Detect which cell encompasses the target text, then output its (X, Y) center coordinate. 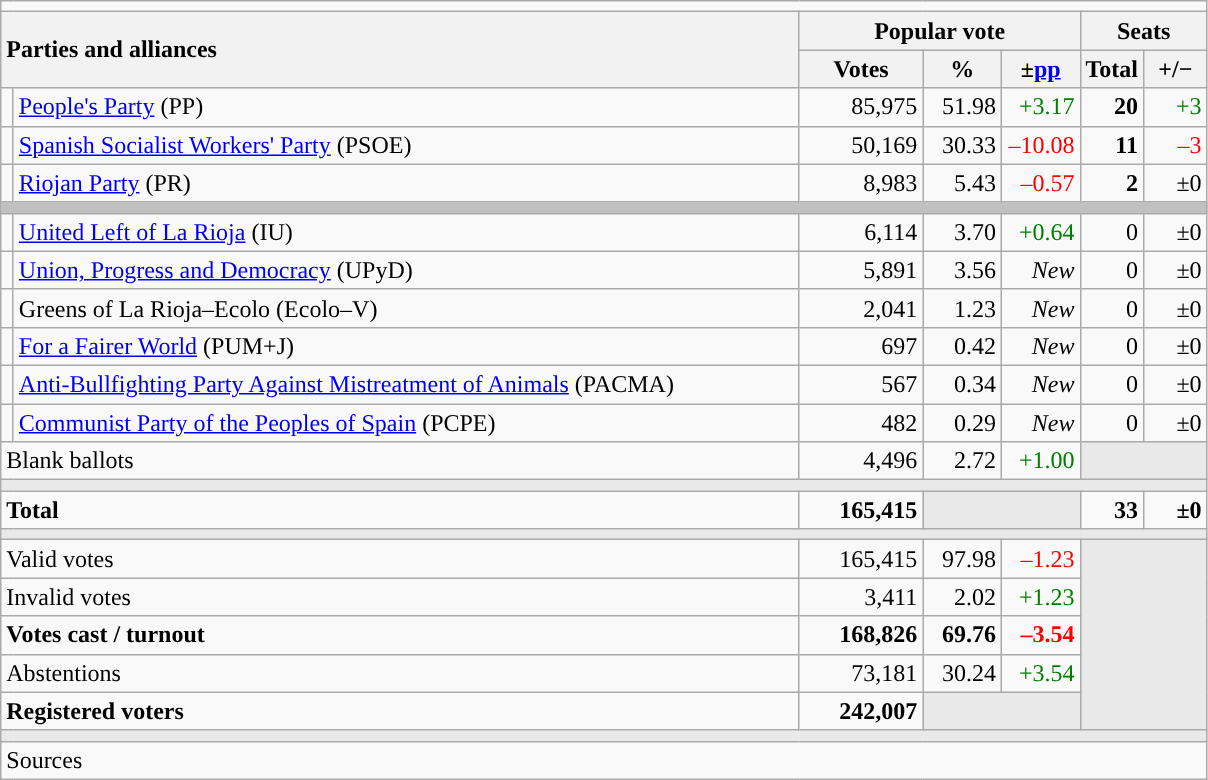
Communist Party of the Peoples of Spain (PCPE) (406, 423)
+/− (1176, 69)
Parties and alliances (400, 50)
+3.54 (1040, 673)
168,826 (861, 635)
30.33 (962, 145)
Spanish Socialist Workers' Party (PSOE) (406, 145)
30.24 (962, 673)
20 (1112, 107)
–3.54 (1040, 635)
0.34 (962, 384)
3.56 (962, 270)
51.98 (962, 107)
6,114 (861, 232)
Sources (604, 760)
+1.00 (1040, 461)
People's Party (PP) (406, 107)
Invalid votes (400, 597)
0.42 (962, 346)
Registered voters (400, 711)
Popular vote (940, 31)
Union, Progress and Democracy (UPyD) (406, 270)
–3 (1176, 145)
567 (861, 384)
482 (861, 423)
69.76 (962, 635)
697 (861, 346)
For a Fairer World (PUM+J) (406, 346)
33 (1112, 510)
+0.64 (1040, 232)
+1.23 (1040, 597)
3,411 (861, 597)
Abstentions (400, 673)
2 (1112, 183)
242,007 (861, 711)
+3.17 (1040, 107)
2.72 (962, 461)
–1.23 (1040, 559)
–0.57 (1040, 183)
United Left of La Rioja (IU) (406, 232)
Votes (861, 69)
2,041 (861, 308)
97.98 (962, 559)
Blank ballots (400, 461)
73,181 (861, 673)
Seats (1144, 31)
50,169 (861, 145)
5.43 (962, 183)
Valid votes (400, 559)
85,975 (861, 107)
0.29 (962, 423)
3.70 (962, 232)
8,983 (861, 183)
11 (1112, 145)
% (962, 69)
1.23 (962, 308)
Anti-Bullfighting Party Against Mistreatment of Animals (PACMA) (406, 384)
5,891 (861, 270)
4,496 (861, 461)
Greens of La Rioja–Ecolo (Ecolo–V) (406, 308)
2.02 (962, 597)
+3 (1176, 107)
–10.08 (1040, 145)
Votes cast / turnout (400, 635)
Riojan Party (PR) (406, 183)
±pp (1040, 69)
